For the text-containing cell, return its midpoint in (x, y) coordinate format. 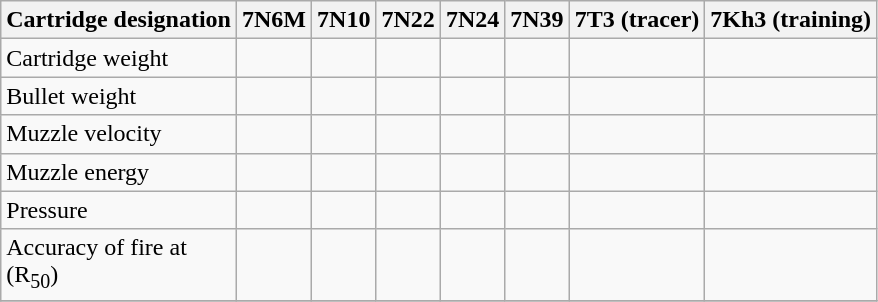
7N6M (274, 20)
Pressure (119, 210)
7N39 (537, 20)
7N10 (344, 20)
Bullet weight (119, 96)
Muzzle energy (119, 172)
7T3 (tracer) (637, 20)
7N24 (472, 20)
Cartridge weight (119, 58)
7Kh3 (training) (791, 20)
Muzzle velocity (119, 134)
Accuracy of fire at (R50) (119, 264)
7N22 (408, 20)
Cartridge designation (119, 20)
